For the text-containing cell, return its midpoint in [x, y] coordinate format. 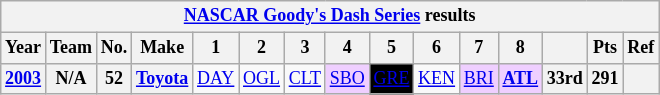
2003 [24, 78]
GRE [392, 78]
1 [216, 48]
SBO [347, 78]
ATL [520, 78]
8 [520, 48]
No. [114, 48]
DAY [216, 78]
6 [437, 48]
OGL [262, 78]
4 [347, 48]
291 [605, 78]
CLT [304, 78]
5 [392, 48]
Team [70, 48]
NASCAR Goody's Dash Series results [330, 16]
N/A [70, 78]
3 [304, 48]
Toyota [162, 78]
Year [24, 48]
BRI [478, 78]
33rd [564, 78]
52 [114, 78]
Ref [641, 48]
Make [162, 48]
KEN [437, 78]
7 [478, 48]
Pts [605, 48]
2 [262, 48]
